Provide the [X, Y] coordinate of the cell's center where the given text is located.  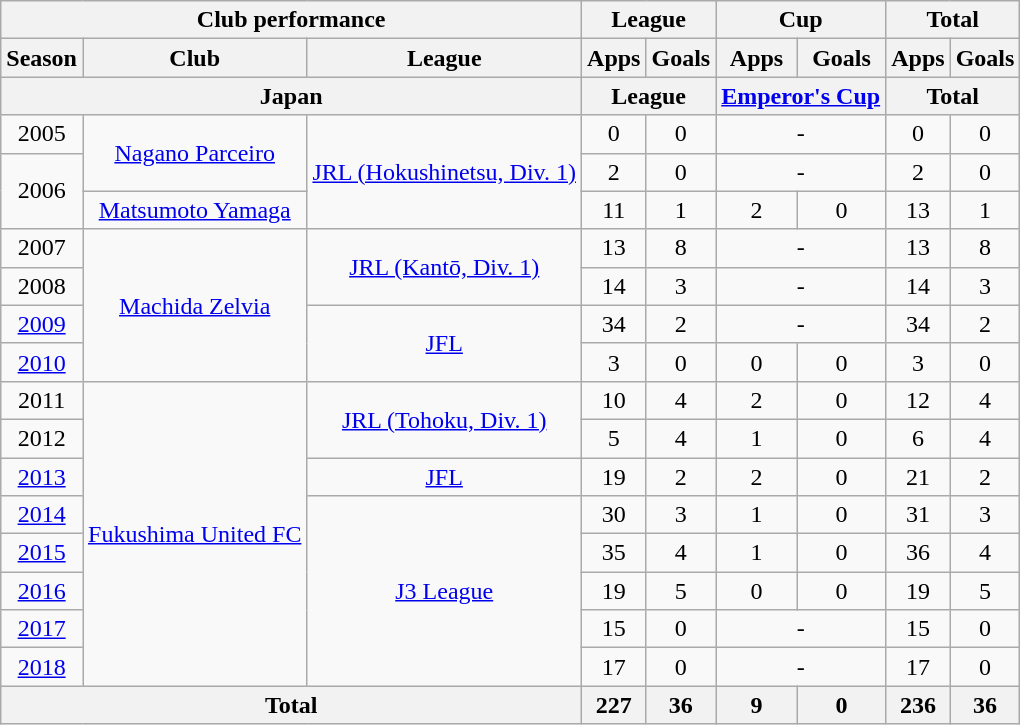
2010 [42, 362]
JRL (Kantō, Div. 1) [444, 267]
12 [918, 400]
236 [918, 705]
2008 [42, 286]
Emperor's Cup [801, 96]
10 [614, 400]
Machida Zelvia [194, 305]
2015 [42, 553]
2007 [42, 248]
J3 League [444, 591]
JRL (Hokushinetsu, Div. 1) [444, 172]
30 [614, 515]
Season [42, 58]
Japan [292, 96]
2013 [42, 477]
2018 [42, 667]
Nagano Parceiro [194, 153]
2006 [42, 191]
11 [614, 210]
2009 [42, 324]
2017 [42, 629]
Club performance [292, 20]
35 [614, 553]
2011 [42, 400]
2012 [42, 438]
6 [918, 438]
2005 [42, 134]
Cup [801, 20]
21 [918, 477]
31 [918, 515]
227 [614, 705]
Matsumoto Yamaga [194, 210]
9 [757, 705]
Fukushima United FC [194, 533]
Club [194, 58]
JRL (Tohoku, Div. 1) [444, 419]
2016 [42, 591]
2014 [42, 515]
